Search for the cell housing the specified text and yield its [x, y] center coordinate. 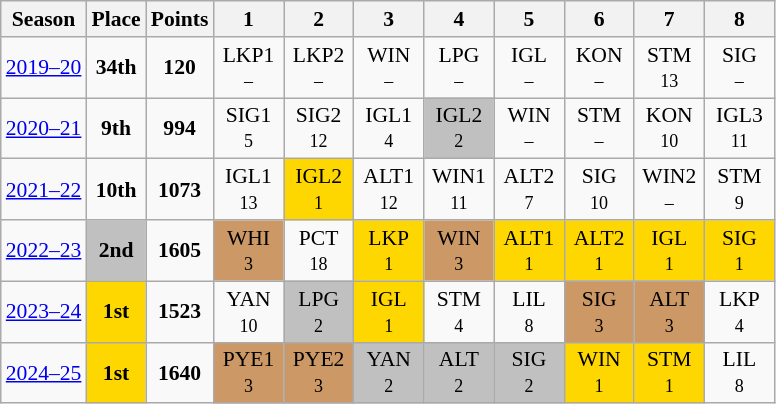
2022–23 [44, 250]
LKP4 [739, 312]
ALT3 [669, 312]
SIG15 [248, 128]
WIN111 [459, 190]
994 [180, 128]
1523 [180, 312]
2019–20 [44, 68]
STM4 [459, 312]
1073 [180, 190]
2024–25 [44, 372]
YAN10 [248, 312]
WHI3 [248, 250]
PYE23 [319, 372]
YAN2 [389, 372]
Points [180, 19]
IGL22 [459, 128]
LKP1 [389, 250]
SIG1 [739, 250]
8 [739, 19]
SIG– [739, 68]
LKP2– [319, 68]
KON10 [669, 128]
WIN1 [599, 372]
2020–21 [44, 128]
1640 [180, 372]
IGL311 [739, 128]
1605 [180, 250]
PCT18 [319, 250]
ALT27 [529, 190]
7 [669, 19]
LPG– [459, 68]
9th [116, 128]
ALT112 [389, 190]
KON– [599, 68]
WIN2– [669, 190]
2023–24 [44, 312]
IGL14 [389, 128]
120 [180, 68]
LPG2 [319, 312]
34th [116, 68]
LKP1– [248, 68]
5 [529, 19]
STM13 [669, 68]
SIG2 [529, 372]
ALT2 [459, 372]
SIG10 [599, 190]
IGL– [529, 68]
Season [44, 19]
4 [459, 19]
ALT11 [529, 250]
Place [116, 19]
2 [319, 19]
STM– [599, 128]
WIN3 [459, 250]
STM1 [669, 372]
1 [248, 19]
STM9 [739, 190]
2nd [116, 250]
IGL21 [319, 190]
SIG212 [319, 128]
2021–22 [44, 190]
10th [116, 190]
SIG3 [599, 312]
3 [389, 19]
6 [599, 19]
PYE13 [248, 372]
ALT21 [599, 250]
IGL113 [248, 190]
